Locate the cell with the specified text and output its (X, Y) center coordinate. 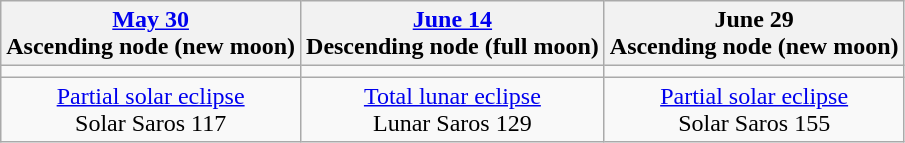
May 30Ascending node (new moon) (151, 34)
June 14Descending node (full moon) (453, 34)
June 29Ascending node (new moon) (754, 34)
Total lunar eclipseLunar Saros 129 (453, 110)
Partial solar eclipseSolar Saros 117 (151, 110)
Partial solar eclipseSolar Saros 155 (754, 110)
